Scan for the cell matching the given text and deliver its (X, Y) coordinate at center. 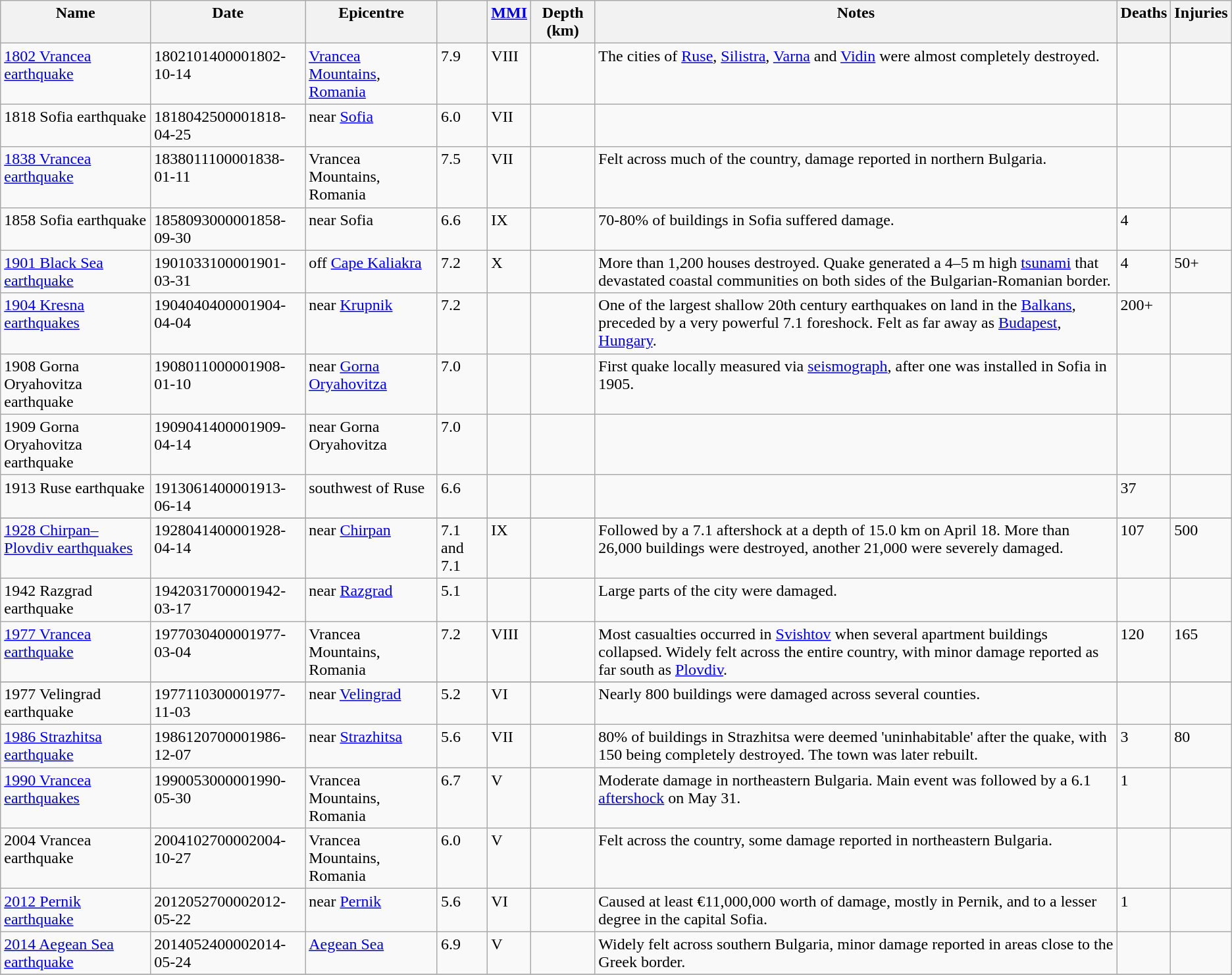
1904 Kresna earthquakes (76, 323)
1928041400001928-04-14 (228, 548)
Followed by a 7.1 aftershock at a depth of 15.0 km on April 18. More than 26,000 buildings were destroyed, another 21,000 were severely damaged. (856, 548)
The cities of Ruse, Silistra, Varna and Vidin were almost completely destroyed. (856, 74)
1977 Vrancea earthquake (76, 652)
Deaths (1144, 22)
1904040400001904-04-04 (228, 323)
X (509, 271)
107 (1144, 548)
80% of buildings in Strazhitsa were deemed 'uninhabitable' after the quake, with 150 being completely destroyed. The town was later rebuilt. (856, 747)
1838011100001838-01-11 (228, 177)
50+ (1201, 271)
1838 Vrancea earthquake (76, 177)
near Chirpan (371, 548)
near Pernik (371, 910)
1913061400001913-06-14 (228, 496)
Moderate damage in northeastern Bulgaria. Main event was followed by a 6.1 aftershock on May 31. (856, 798)
3 (1144, 747)
1990053000001990-05-30 (228, 798)
Felt across the country, some damage reported in northeastern Bulgaria. (856, 858)
Aegean Sea (371, 953)
500 (1201, 548)
1818 Sofia earthquake (76, 125)
1818042500001818-04-25 (228, 125)
MMI (509, 22)
6.9 (462, 953)
1908011000001908-01-10 (228, 384)
2012052700002012-05-22 (228, 910)
Large parts of the city were damaged. (856, 599)
1942031700001942-03-17 (228, 599)
1858093000001858-09-30 (228, 229)
near Strazhitsa (371, 747)
1986 Strazhitsa earthquake (76, 747)
southwest of Ruse (371, 496)
1909 Gorna Oryahovitza earthquake (76, 444)
1913 Ruse earthquake (76, 496)
2004102700002004-10-27 (228, 858)
1928 Chirpan–Plovdiv earthquakes (76, 548)
1990 Vrancea earthquakes (76, 798)
7.1 and 7.1 (462, 548)
Caused at least €11,000,000 worth of damage, mostly in Pernik, and to a lesser degree in the capital Sofia. (856, 910)
Date (228, 22)
2004 Vrancea earthquake (76, 858)
1909041400001909-04-14 (228, 444)
1986120700001986-12-07 (228, 747)
80 (1201, 747)
70-80% of buildings in Sofia suffered damage. (856, 229)
near Razgrad (371, 599)
1901033100001901-03-31 (228, 271)
1858 Sofia earthquake (76, 229)
Widely felt across southern Bulgaria, minor damage reported in areas close to the Greek border. (856, 953)
2012 Pernik earthquake (76, 910)
First quake locally measured via seismograph, after one was installed in Sofia in 1905. (856, 384)
2014 Aegean Sea earthquake (76, 953)
1901 Black Sea earthquake (76, 271)
Nearly 800 buildings were damaged across several counties. (856, 703)
165 (1201, 652)
1977110300001977-11-03 (228, 703)
Name (76, 22)
1802 Vrancea earthquake (76, 74)
Epicentre (371, 22)
Depth (km) (563, 22)
1977 Velingrad earthquake (76, 703)
1802101400001802-10-14 (228, 74)
2014052400002014-05-24 (228, 953)
1908 Gorna Oryahovitza earthquake (76, 384)
off Cape Kaliakra (371, 271)
Notes (856, 22)
37 (1144, 496)
near Velingrad (371, 703)
200+ (1144, 323)
7.5 (462, 177)
near Krupnik (371, 323)
5.2 (462, 703)
1942 Razgrad earthquake (76, 599)
7.9 (462, 74)
5.1 (462, 599)
Injuries (1201, 22)
120 (1144, 652)
1977030400001977-03-04 (228, 652)
6.7 (462, 798)
Felt across much of the country, damage reported in northern Bulgaria. (856, 177)
